Scan for the cell matching the given text and deliver its (x, y) coordinate at center. 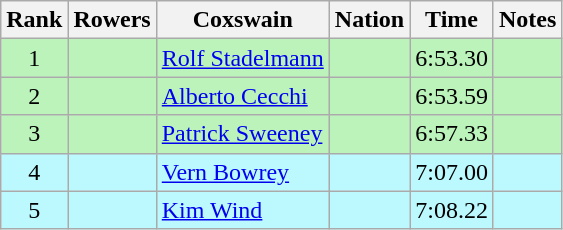
5 (34, 210)
1 (34, 58)
6:57.33 (452, 134)
2 (34, 96)
Nation (369, 20)
Vern Bowrey (242, 172)
Kim Wind (242, 210)
Alberto Cecchi (242, 96)
6:53.30 (452, 58)
4 (34, 172)
3 (34, 134)
Rowers (112, 20)
7:07.00 (452, 172)
Coxswain (242, 20)
Rolf Stadelmann (242, 58)
Patrick Sweeney (242, 134)
Rank (34, 20)
Notes (527, 20)
7:08.22 (452, 210)
6:53.59 (452, 96)
Time (452, 20)
